For the text-containing cell, return its midpoint in (X, Y) coordinate format. 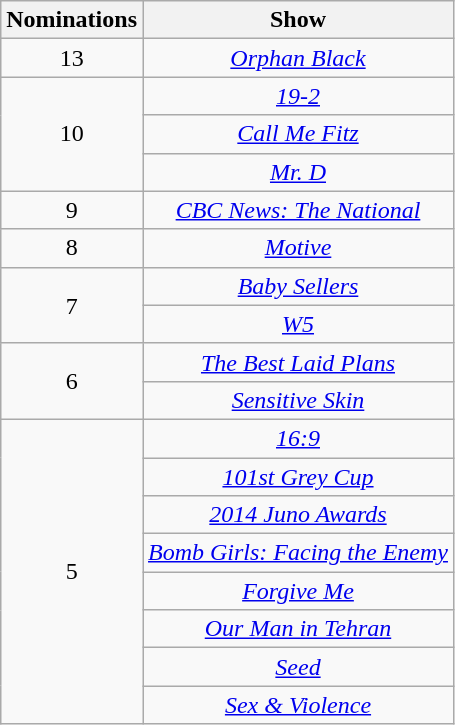
Call Me Fitz (298, 134)
Forgive Me (298, 591)
Seed (298, 667)
Show (298, 20)
2014 Juno Awards (298, 515)
5 (72, 571)
10 (72, 134)
101st Grey Cup (298, 477)
Orphan Black (298, 58)
Nominations (72, 20)
Mr. D (298, 172)
CBC News: The National (298, 210)
Our Man in Tehran (298, 629)
9 (72, 210)
19-2 (298, 96)
7 (72, 305)
8 (72, 248)
Sex & Violence (298, 705)
6 (72, 381)
13 (72, 58)
Bomb Girls: Facing the Enemy (298, 553)
The Best Laid Plans (298, 362)
Sensitive Skin (298, 400)
Motive (298, 248)
16:9 (298, 438)
W5 (298, 324)
Baby Sellers (298, 286)
